Capture the cell that displays the provided text and extract its [x, y] central coordinate. 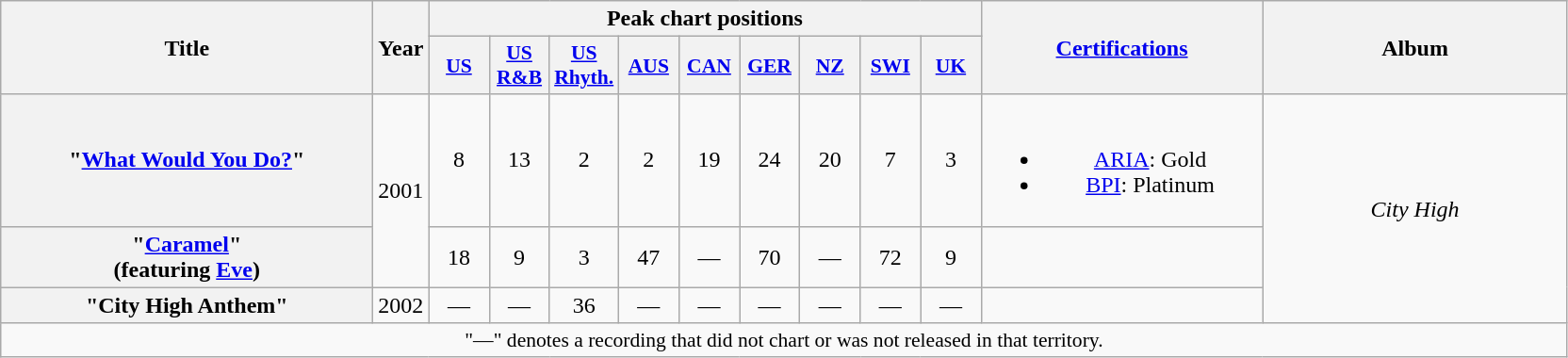
"Caramel"(featuring Eve) [187, 256]
Title [187, 47]
SWI [890, 66]
2002 [401, 305]
"—" denotes a recording that did not chart or was not released in that territory. [784, 340]
USRhyth. [584, 66]
ARIA: GoldBPI: Platinum [1121, 160]
GER [769, 66]
13 [519, 160]
USR&B [519, 66]
36 [584, 305]
72 [890, 256]
"What Would You Do?" [187, 160]
Year [401, 47]
24 [769, 160]
2001 [401, 190]
UK [951, 66]
7 [890, 160]
Certifications [1121, 47]
70 [769, 256]
18 [459, 256]
US [459, 66]
47 [648, 256]
20 [830, 160]
NZ [830, 66]
"City High Anthem" [187, 305]
Album [1415, 47]
CAN [709, 66]
Peak chart positions [705, 19]
AUS [648, 66]
8 [459, 160]
19 [709, 160]
City High [1415, 209]
